Pinpoint the cell where the given text exists, returning its (X, Y) midpoint coordinate. 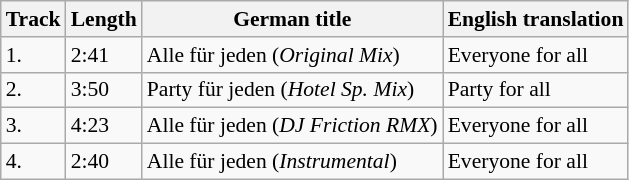
Track (34, 19)
4:23 (104, 126)
2. (34, 90)
1. (34, 55)
German title (292, 19)
Alle für jeden (DJ Friction RMX) (292, 126)
3. (34, 126)
English translation (536, 19)
Length (104, 19)
Alle für jeden (Instrumental) (292, 162)
Party für jeden (Hotel Sp. Mix) (292, 90)
4. (34, 162)
2:41 (104, 55)
Alle für jeden (Original Mix) (292, 55)
3:50 (104, 90)
Party for all (536, 90)
2:40 (104, 162)
